Search for the cell housing the specified text and yield its [X, Y] center coordinate. 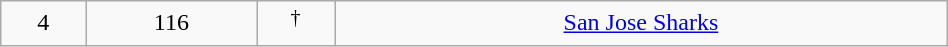
† [296, 24]
4 [44, 24]
San Jose Sharks [642, 24]
116 [172, 24]
